From the cell containing the given text, extract its center point as (X, Y) coordinate. 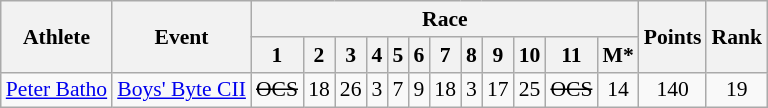
Race (445, 19)
6 (418, 55)
26 (351, 90)
11 (571, 55)
1 (277, 55)
10 (530, 55)
2 (319, 55)
Points (673, 36)
140 (673, 90)
4 (376, 55)
Rank (736, 36)
5 (398, 55)
8 (472, 55)
19 (736, 90)
14 (618, 90)
17 (498, 90)
M* (618, 55)
Athlete (56, 36)
Event (182, 36)
Boys' Byte CII (182, 90)
Peter Batho (56, 90)
25 (530, 90)
